Capture the cell that displays the provided text and extract its [x, y] central coordinate. 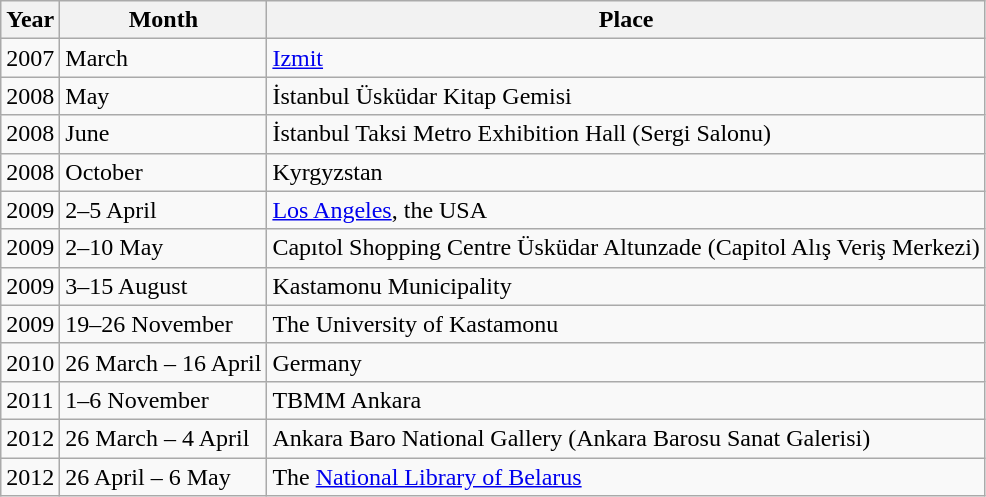
2–5 April [164, 210]
2–10 May [164, 248]
2007 [30, 58]
2010 [30, 362]
June [164, 134]
İstanbul Taksi Metro Exhibition Hall (Sergi Salonu) [626, 134]
26 March – 16 April [164, 362]
26 March – 4 April [164, 438]
March [164, 58]
Month [164, 20]
Los Angeles, the USA [626, 210]
Germany [626, 362]
Kyrgyzstan [626, 172]
TBMM Ankara [626, 400]
The National Library of Belarus [626, 477]
October [164, 172]
1–6 November [164, 400]
3–15 August [164, 286]
Ankara Baro National Gallery (Ankara Barosu Sanat Galerisi) [626, 438]
2011 [30, 400]
The University of Kastamonu [626, 324]
19–26 November [164, 324]
26 April – 6 May [164, 477]
Kastamonu Municipality [626, 286]
Place [626, 20]
Year [30, 20]
Capıtol Shopping Centre Üsküdar Altunzade (Capitol Alış Veriş Merkezi) [626, 248]
May [164, 96]
Izmit [626, 58]
İstanbul Üsküdar Kitap Gemisi [626, 96]
